Capture the cell that displays the provided text and extract its (x, y) central coordinate. 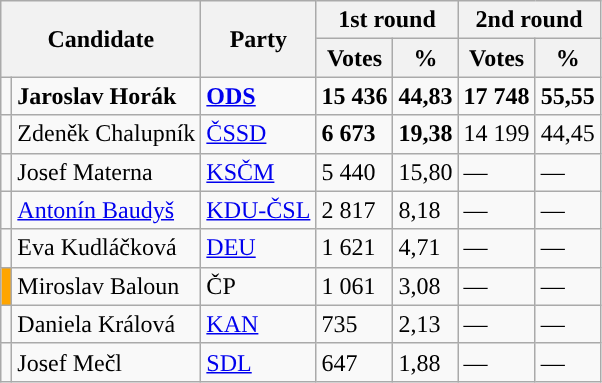
44,83 (426, 96)
ČSSD (258, 134)
1 621 (354, 248)
SDL (258, 362)
3,08 (426, 286)
Jaroslav Horák (106, 96)
19,38 (426, 134)
KAN (258, 324)
1,88 (426, 362)
KDU-ČSL (258, 210)
6 673 (354, 134)
Miroslav Baloun (106, 286)
Antonín Baudyš (106, 210)
2,13 (426, 324)
Josef Materna (106, 172)
2nd round (529, 20)
15,80 (426, 172)
44,45 (568, 134)
DEU (258, 248)
Candidate (101, 39)
2 817 (354, 210)
4,71 (426, 248)
Party (258, 39)
Josef Mečl (106, 362)
735 (354, 324)
5 440 (354, 172)
8,18 (426, 210)
15 436 (354, 96)
17 748 (496, 96)
Daniela Králová (106, 324)
Zdeněk Chalupník (106, 134)
14 199 (496, 134)
1st round (387, 20)
ODS (258, 96)
ČP (258, 286)
55,55 (568, 96)
KSČM (258, 172)
1 061 (354, 286)
647 (354, 362)
Eva Kudláčková (106, 248)
